Search for the cell housing the specified text and yield its [x, y] center coordinate. 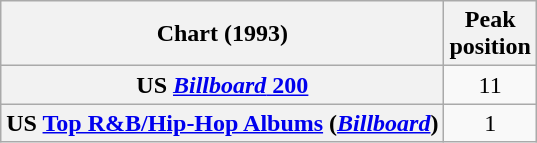
Peak position [490, 34]
Chart (1993) [222, 34]
1 [490, 123]
US Billboard 200 [222, 85]
US Top R&B/Hip-Hop Albums (Billboard) [222, 123]
11 [490, 85]
